Locate the cell with the specified text and output its (x, y) center coordinate. 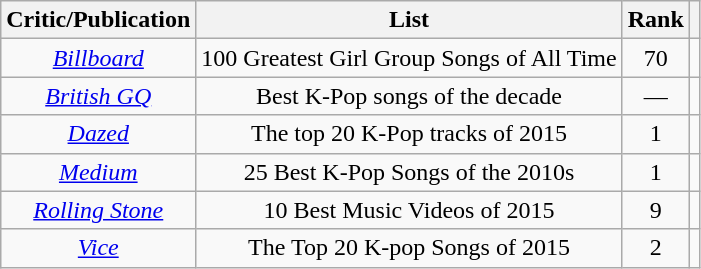
The top 20 K-Pop tracks of 2015 (409, 134)
Dazed (98, 134)
Vice (98, 248)
The Top 20 K-pop Songs of 2015 (409, 248)
Critic/Publication (98, 20)
— (656, 96)
Billboard (98, 58)
Rolling Stone (98, 210)
British GQ (98, 96)
Rank (656, 20)
Best K-Pop songs of the decade (409, 96)
2 (656, 248)
9 (656, 210)
List (409, 20)
100 Greatest Girl Group Songs of All Time (409, 58)
Medium (98, 172)
10 Best Music Videos of 2015 (409, 210)
70 (656, 58)
25 Best K-Pop Songs of the 2010s (409, 172)
